Search for the cell housing the specified text and yield its (X, Y) center coordinate. 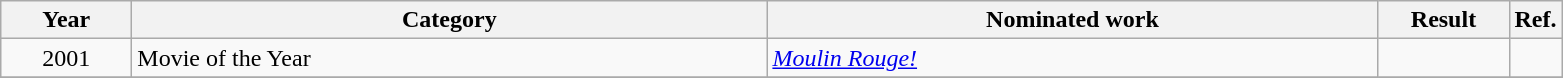
Nominated work (1072, 20)
Ref. (1536, 20)
Moulin Rouge! (1072, 58)
2001 (66, 58)
Category (450, 20)
Result (1444, 20)
Year (66, 20)
Movie of the Year (450, 58)
